Search for the cell housing the specified text and yield its (x, y) center coordinate. 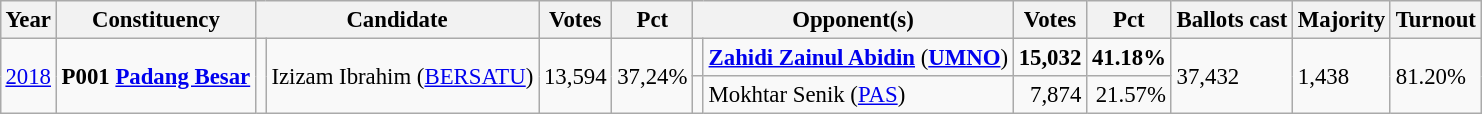
P001 Padang Besar (156, 76)
41.18% (1130, 57)
7,874 (1050, 95)
1,438 (1342, 76)
Year (28, 20)
Mokhtar Senik (PAS) (858, 95)
Zahidi Zainul Abidin (UMNO) (858, 57)
Candidate (396, 20)
13,594 (576, 76)
2018 (28, 76)
Turnout (1436, 20)
Majority (1342, 20)
Opponent(s) (854, 20)
21.57% (1130, 95)
Ballots cast (1232, 20)
15,032 (1050, 57)
Constituency (156, 20)
37,432 (1232, 76)
81.20% (1436, 76)
37,24% (652, 76)
Izizam Ibrahim (BERSATU) (402, 76)
